Search for the cell housing the specified text and yield its [x, y] center coordinate. 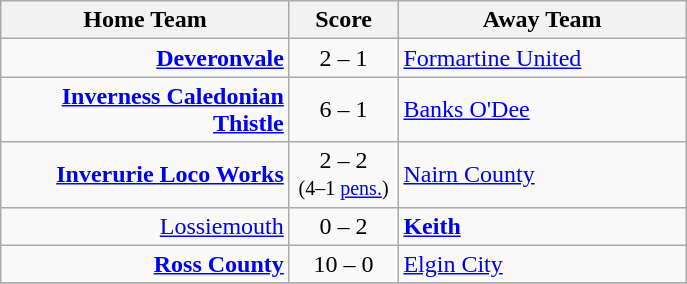
Formartine United [542, 58]
Banks O'Dee [542, 110]
Score [344, 20]
Away Team [542, 20]
6 – 1 [344, 110]
Lossiemouth [146, 226]
Keith [542, 226]
2 – 2 (4–1 pens.) [344, 174]
Home Team [146, 20]
Elgin City [542, 264]
Deveronvale [146, 58]
0 – 2 [344, 226]
2 – 1 [344, 58]
10 – 0 [344, 264]
Inverurie Loco Works [146, 174]
Nairn County [542, 174]
Ross County [146, 264]
Inverness Caledonian Thistle [146, 110]
